Return (X, Y) of the center of cell containing provided text 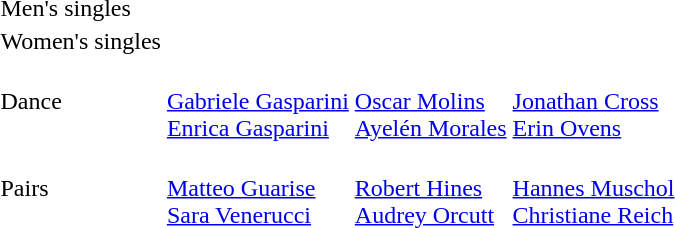
Oscar MolinsAyelén Morales (430, 101)
Gabriele GaspariniEnrica Gasparini (258, 101)
